Extract the (x, y) coordinate from the center of the cell holding the provided text.  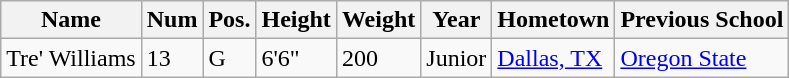
Num (172, 20)
Tre' Williams (71, 58)
Pos. (230, 20)
Year (456, 20)
G (230, 58)
Hometown (554, 20)
Name (71, 20)
Junior (456, 58)
200 (378, 58)
13 (172, 58)
Previous School (702, 20)
6'6" (296, 58)
Height (296, 20)
Oregon State (702, 58)
Weight (378, 20)
Dallas, TX (554, 58)
